Detect which cell encompasses the target text, then output its (x, y) center coordinate. 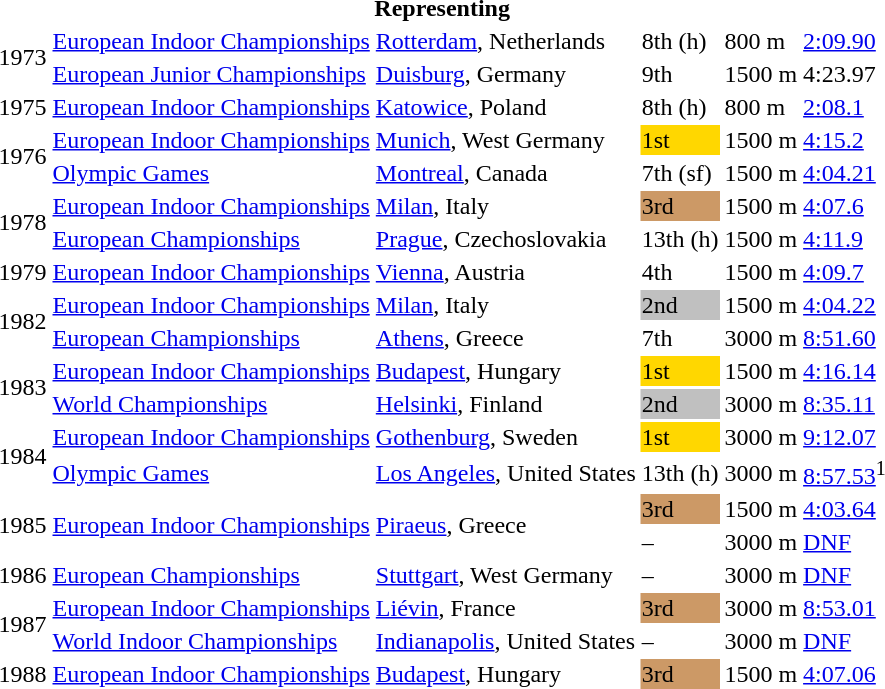
7th (680, 338)
Katowice, Poland (506, 107)
Montreal, Canada (506, 173)
Liévin, France (506, 608)
Piraeus, Greece (506, 526)
Munich, West Germany (506, 140)
Indianapolis, United States (506, 641)
Vienna, Austria (506, 272)
European Junior Championships (211, 74)
Athens, Greece (506, 338)
Prague, Czechoslovakia (506, 239)
4th (680, 272)
World Championships (211, 404)
Stuttgart, West Germany (506, 575)
9th (680, 74)
World Indoor Championships (211, 641)
Rotterdam, Netherlands (506, 41)
Duisburg, Germany (506, 74)
Helsinki, Finland (506, 404)
Gothenburg, Sweden (506, 437)
Los Angeles, United States (506, 473)
7th (sf) (680, 173)
